Find where the given text appears and provide that cell's center as [X, Y] coordinate. 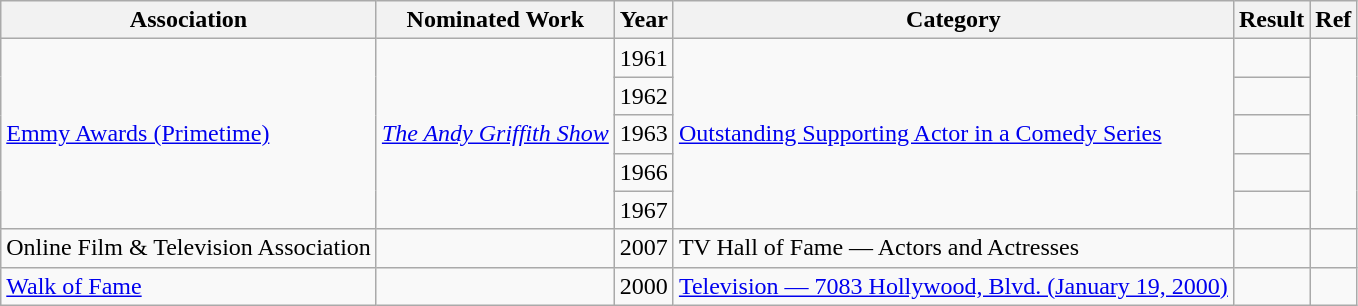
1963 [644, 134]
Emmy Awards (Primetime) [189, 134]
Association [189, 20]
Walk of Fame [189, 286]
Year [644, 20]
Television — 7083 Hollywood, Blvd. (January 19, 2000) [953, 286]
1962 [644, 96]
Nominated Work [495, 20]
TV Hall of Fame — Actors and Actresses [953, 248]
The Andy Griffith Show [495, 134]
Category [953, 20]
Result [1271, 20]
Ref [1334, 20]
Online Film & Television Association [189, 248]
2007 [644, 248]
2000 [644, 286]
1961 [644, 58]
Outstanding Supporting Actor in a Comedy Series [953, 134]
1967 [644, 210]
1966 [644, 172]
